Search for the cell housing the specified text and yield its (x, y) center coordinate. 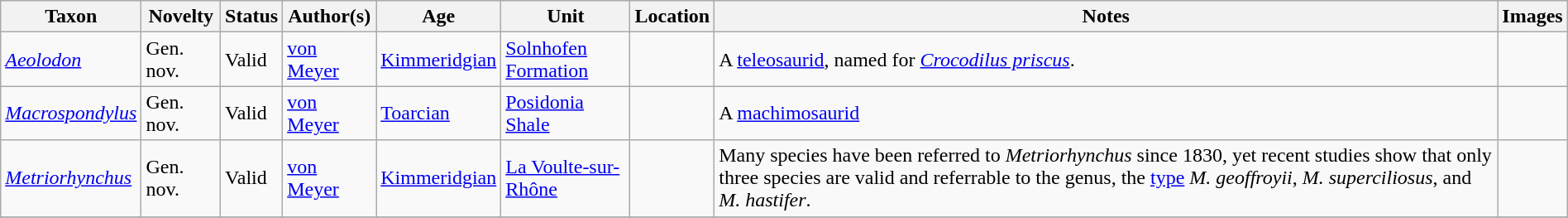
Age (438, 17)
A teleosaurid, named for Crocodilus priscus. (1107, 60)
Notes (1107, 17)
Posidonia Shale (566, 113)
Unit (566, 17)
Taxon (71, 17)
Novelty (181, 17)
Aeolodon (71, 60)
Solnhofen Formation (566, 60)
Macrospondylus (71, 113)
A machimosaurid (1107, 113)
Status (251, 17)
Toarcian (438, 113)
Location (672, 17)
Metriorhynchus (71, 178)
Author(s) (329, 17)
La Voulte-sur-Rhône (566, 178)
Images (1532, 17)
